For the text-containing cell, return its midpoint in (x, y) coordinate format. 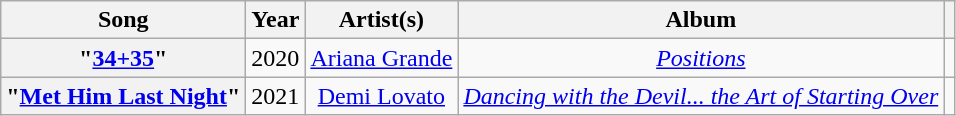
2020 (276, 58)
Song (124, 20)
Positions (701, 58)
"Met Him Last Night" (124, 96)
Ariana Grande (382, 58)
Demi Lovato (382, 96)
2021 (276, 96)
Album (701, 20)
"34+35" (124, 58)
Artist(s) (382, 20)
Dancing with the Devil... the Art of Starting Over (701, 96)
Year (276, 20)
